From the cell containing the given text, extract its center point as [x, y] coordinate. 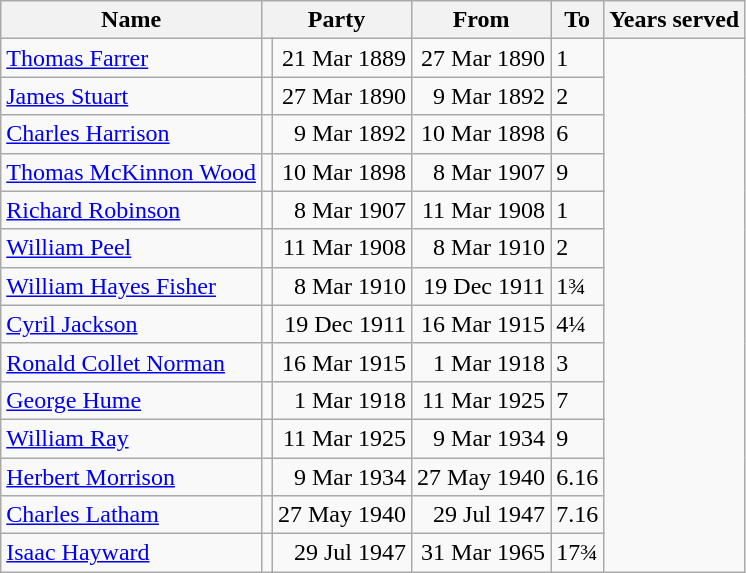
Isaac Hayward [132, 553]
Party [336, 20]
William Hayes Fisher [132, 286]
William Ray [132, 438]
17¾ [578, 553]
7 [578, 400]
Thomas Farrer [132, 58]
From [482, 20]
George Hume [132, 400]
Thomas McKinnon Wood [132, 172]
Name [132, 20]
6 [578, 134]
3 [578, 362]
William Peel [132, 248]
4¼ [578, 324]
Years served [674, 20]
21 Mar 1889 [342, 58]
31 Mar 1965 [482, 553]
Herbert Morrison [132, 477]
Charles Latham [132, 515]
James Stuart [132, 96]
Charles Harrison [132, 134]
To [578, 20]
1¾ [578, 286]
7.16 [578, 515]
Richard Robinson [132, 210]
Cyril Jackson [132, 324]
6.16 [578, 477]
Ronald Collet Norman [132, 362]
